Pinpoint the cell where the given text exists, returning its [X, Y] midpoint coordinate. 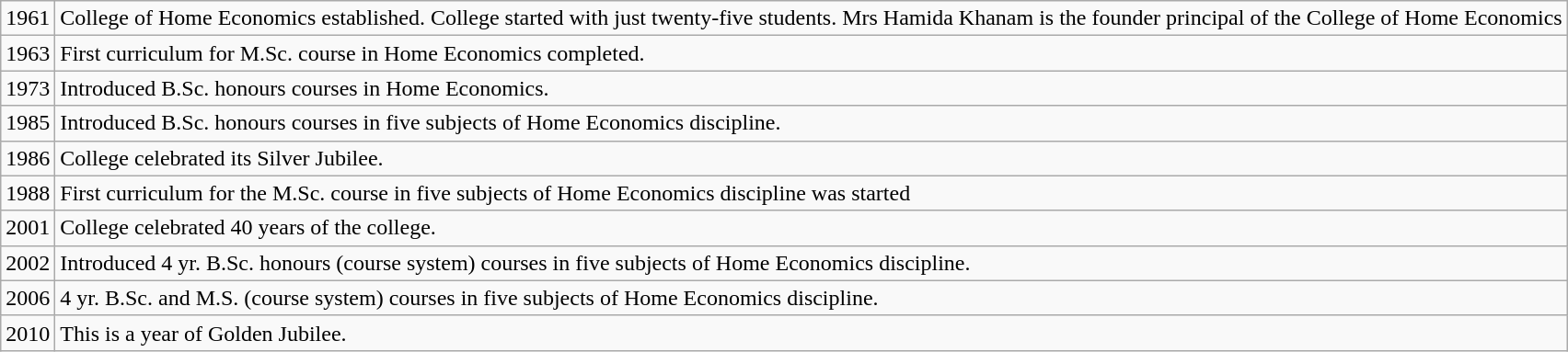
Introduced B.Sc. honours courses in five subjects of Home Economics discipline. [812, 123]
2006 [28, 298]
1961 [28, 18]
College celebrated 40 years of the college. [812, 228]
Introduced 4 yr. B.Sc. honours (course system) courses in five subjects of Home Economics discipline. [812, 263]
First curriculum for M.Sc. course in Home Economics completed. [812, 53]
This is a year of Golden Jubilee. [812, 333]
2001 [28, 228]
1973 [28, 88]
College celebrated its Silver Jubilee. [812, 158]
1963 [28, 53]
2010 [28, 333]
2002 [28, 263]
1985 [28, 123]
1986 [28, 158]
1988 [28, 193]
Introduced B.Sc. honours courses in Home Economics. [812, 88]
4 yr. B.Sc. and M.S. (course system) courses in five subjects of Home Economics discipline. [812, 298]
First curriculum for the M.Sc. course in five subjects of Home Economics discipline was started [812, 193]
